From the cell containing the given text, extract its center point as [X, Y] coordinate. 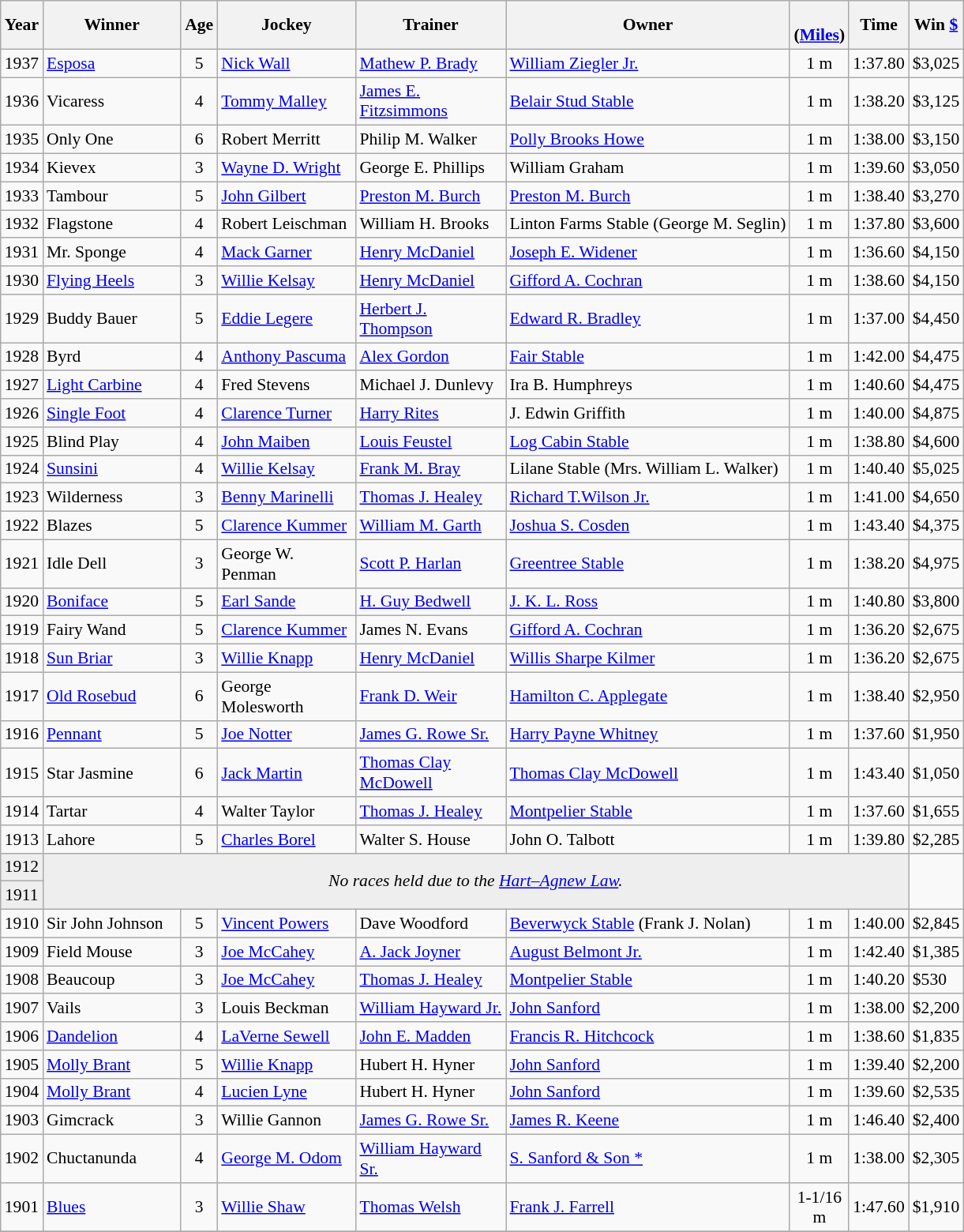
Joe Notter [286, 734]
Polly Brooks Howe [648, 140]
Earl Sande [286, 602]
1915 [22, 772]
J. K. L. Ross [648, 602]
1911 [22, 896]
William Ziegler Jr. [648, 63]
William Hayward Sr. [430, 1159]
Win $ [936, 25]
1907 [22, 1009]
1910 [22, 924]
Blind Play [112, 441]
1927 [22, 385]
Fairy Wand [112, 630]
Field Mouse [112, 952]
1:40.60 [878, 385]
Star Jasmine [112, 772]
Boniface [112, 602]
1:40.80 [878, 602]
Owner [648, 25]
$4,450 [936, 319]
Willie Shaw [286, 1207]
1929 [22, 319]
Harry Payne Whitney [648, 734]
1919 [22, 630]
Tambour [112, 196]
1:39.80 [878, 839]
John Maiben [286, 441]
$1,950 [936, 734]
$3,025 [936, 63]
Scott P. Harlan [430, 564]
Vails [112, 1009]
Thomas Welsh [430, 1207]
1933 [22, 196]
1909 [22, 952]
Mr. Sponge [112, 253]
James N. Evans [430, 630]
Pennant [112, 734]
Mack Garner [286, 253]
Sun Briar [112, 659]
Robert Leischman [286, 224]
Edward R. Bradley [648, 319]
Clarence Turner [286, 413]
$5,025 [936, 469]
Mathew P. Brady [430, 63]
Harry Rites [430, 413]
1920 [22, 602]
1903 [22, 1121]
$2,400 [936, 1121]
Eddie Legere [286, 319]
Vincent Powers [286, 924]
Philip M. Walker [430, 140]
1:38.80 [878, 441]
William Hayward Jr. [430, 1009]
George E. Phillips [430, 168]
1928 [22, 357]
H. Guy Bedwell [430, 602]
$2,285 [936, 839]
Wayne D. Wright [286, 168]
Sunsini [112, 469]
1:39.40 [878, 1065]
Age [199, 25]
Frank J. Farrell [648, 1207]
$2,305 [936, 1159]
1932 [22, 224]
Fred Stevens [286, 385]
A. Jack Joyner [430, 952]
George M. Odom [286, 1159]
1914 [22, 811]
Linton Farms Stable (George M. Seglin) [648, 224]
Fair Stable [648, 357]
1904 [22, 1092]
Greentree Stable [648, 564]
1917 [22, 697]
Frank D. Weir [430, 697]
Michael J. Dunlevy [430, 385]
Year [22, 25]
$1,655 [936, 811]
$1,385 [936, 952]
$4,375 [936, 526]
Wilderness [112, 498]
$4,975 [936, 564]
$4,875 [936, 413]
Nick Wall [286, 63]
1:41.00 [878, 498]
Dandelion [112, 1036]
1922 [22, 526]
Jockey [286, 25]
$2,950 [936, 697]
Walter S. House [430, 839]
$3,270 [936, 196]
Ira B. Humphreys [648, 385]
$4,650 [936, 498]
$3,600 [936, 224]
Tartar [112, 811]
S. Sanford & Son * [648, 1159]
$2,845 [936, 924]
Idle Dell [112, 564]
Herbert J. Thompson [430, 319]
Light Carbine [112, 385]
Esposa [112, 63]
1934 [22, 168]
John Gilbert [286, 196]
George W. Penman [286, 564]
1:42.40 [878, 952]
Frank M. Bray [430, 469]
Blazes [112, 526]
Alex Gordon [430, 357]
August Belmont Jr. [648, 952]
1916 [22, 734]
$3,050 [936, 168]
1:40.40 [878, 469]
Flying Heels [112, 280]
1908 [22, 980]
George Molesworth [286, 697]
John E. Madden [430, 1036]
1924 [22, 469]
Sir John Johnson [112, 924]
William M. Garth [430, 526]
Chuctanunda [112, 1159]
Lucien Lyne [286, 1092]
Louis Beckman [286, 1009]
Willis Sharpe Kilmer [648, 659]
LaVerne Sewell [286, 1036]
Lahore [112, 839]
Charles Borel [286, 839]
Walter Taylor [286, 811]
$3,800 [936, 602]
James R. Keene [648, 1121]
Vicaress [112, 101]
No races held due to the Hart–Agnew Law. [475, 881]
Dave Woodford [430, 924]
Beaucoup [112, 980]
1923 [22, 498]
John O. Talbott [648, 839]
Robert Merritt [286, 140]
$2,535 [936, 1092]
1913 [22, 839]
1:46.40 [878, 1121]
1902 [22, 1159]
$530 [936, 980]
Blues [112, 1207]
Joseph E. Widener [648, 253]
William Graham [648, 168]
1937 [22, 63]
Lilane Stable (Mrs. William L. Walker) [648, 469]
1:37.00 [878, 319]
James E. Fitzsimmons [430, 101]
Flagstone [112, 224]
1901 [22, 1207]
Byrd [112, 357]
$4,600 [936, 441]
(Miles) [820, 25]
Trainer [430, 25]
1:47.60 [878, 1207]
1921 [22, 564]
Beverwyck Stable (Frank J. Nolan) [648, 924]
Jack Martin [286, 772]
Francis R. Hitchcock [648, 1036]
1925 [22, 441]
Anthony Pascuma [286, 357]
1-1/16 m [820, 1207]
J. Edwin Griffith [648, 413]
Louis Feustel [430, 441]
William H. Brooks [430, 224]
1:40.20 [878, 980]
1930 [22, 280]
1931 [22, 253]
1935 [22, 140]
$1,835 [936, 1036]
1936 [22, 101]
1906 [22, 1036]
1:42.00 [878, 357]
1:36.60 [878, 253]
Winner [112, 25]
$3,125 [936, 101]
Single Foot [112, 413]
Richard T.Wilson Jr. [648, 498]
$1,050 [936, 772]
$1,910 [936, 1207]
Gimcrack [112, 1121]
Willie Gannon [286, 1121]
$3,150 [936, 140]
Time [878, 25]
1905 [22, 1065]
Only One [112, 140]
Buddy Bauer [112, 319]
Tommy Malley [286, 101]
Kievex [112, 168]
Belair Stud Stable [648, 101]
Joshua S. Cosden [648, 526]
Hamilton C. Applegate [648, 697]
Old Rosebud [112, 697]
Log Cabin Stable [648, 441]
1912 [22, 867]
Benny Marinelli [286, 498]
1926 [22, 413]
1918 [22, 659]
